Locate the cell with the specified text and output its (x, y) center coordinate. 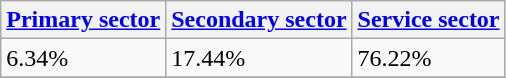
17.44% (259, 58)
Secondary sector (259, 20)
Primary sector (84, 20)
6.34% (84, 58)
76.22% (428, 58)
Service sector (428, 20)
